Locate the cell with the specified text and output its [X, Y] center coordinate. 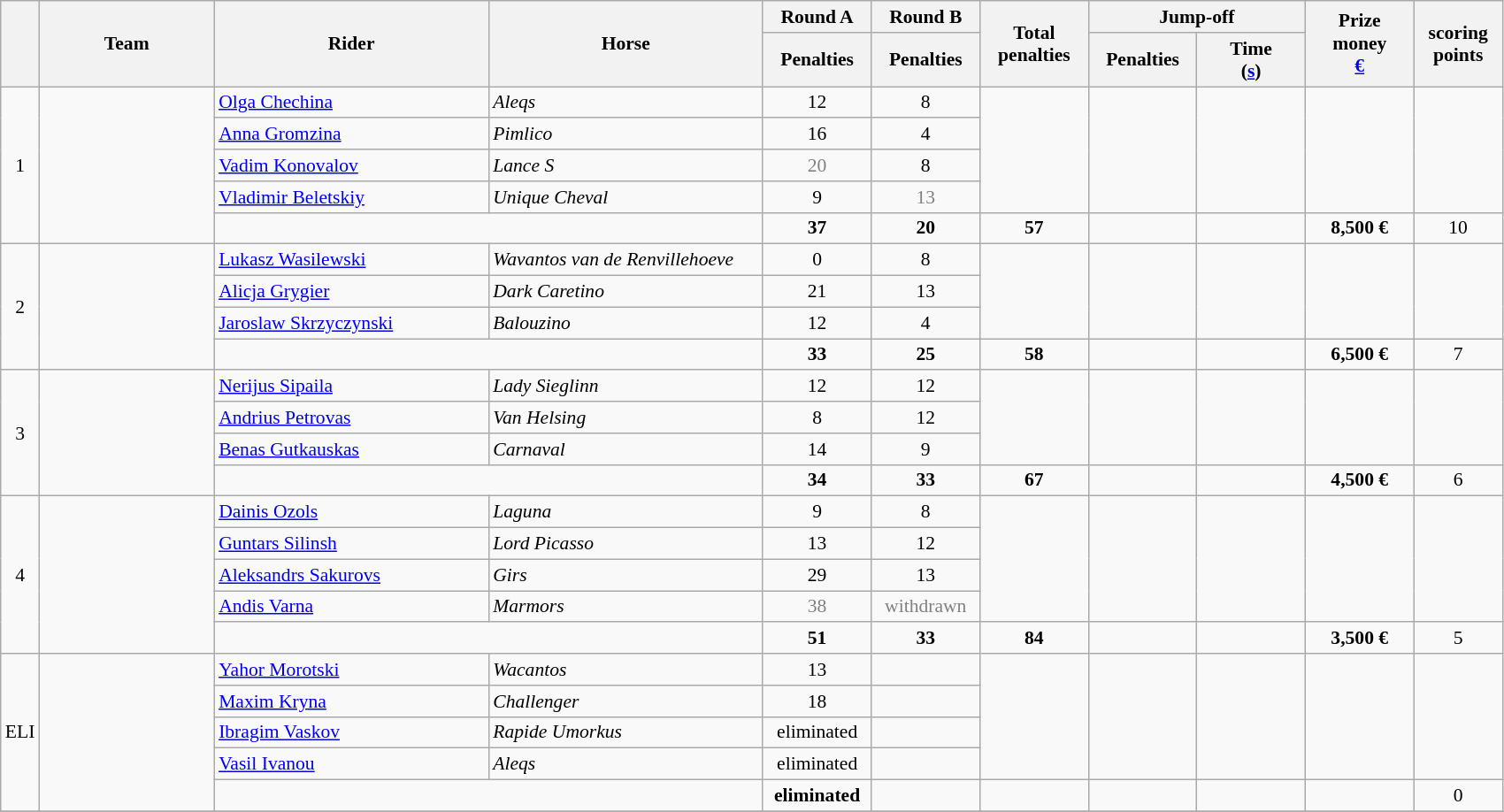
Vasil Ivanou [351, 764]
10 [1458, 228]
Pimlico [625, 134]
Jaroslaw Skrzyczynski [351, 323]
34 [817, 480]
Rider [351, 44]
14 [817, 449]
Maxim Kryna [351, 701]
2 [20, 307]
38 [817, 607]
Girs [625, 575]
Van Helsing [625, 417]
Round A [817, 17]
16 [817, 134]
Alicja Grygier [351, 292]
Nerijus Sipaila [351, 387]
84 [1035, 639]
6,500 € [1359, 355]
Challenger [625, 701]
57 [1035, 228]
18 [817, 701]
Andis Varna [351, 607]
Unique Cheval [625, 197]
Team [127, 44]
Prizemoney€ [1359, 44]
Lady Sieglinn [625, 387]
Carnaval [625, 449]
5 [1458, 639]
29 [817, 575]
Lukasz Wasilewski [351, 260]
Wavantos van de Renvillehoeve [625, 260]
Rapide Umorkus [625, 732]
8,500 € [1359, 228]
Aleksandrs Sakurovs [351, 575]
Dainis Ozols [351, 512]
Olga Chechina [351, 103]
Anna Gromzina [351, 134]
6 [1458, 480]
1 [20, 165]
25 [925, 355]
Andrius Petrovas [351, 417]
Dark Caretino [625, 292]
Lord Picasso [625, 544]
67 [1035, 480]
3 [20, 433]
ELI [20, 732]
Laguna [625, 512]
7 [1458, 355]
Time(s) [1251, 60]
Marmors [625, 607]
Vladimir Beletskiy [351, 197]
Yahor Morotski [351, 670]
Total penalties [1035, 44]
58 [1035, 355]
Wacantos [625, 670]
Horse [625, 44]
4,500 € [1359, 480]
Ibragim Vaskov [351, 732]
withdrawn [925, 607]
Guntars Silinsh [351, 544]
Round B [925, 17]
scoringpoints [1458, 44]
51 [817, 639]
37 [817, 228]
Vadim Konovalov [351, 165]
Benas Gutkauskas [351, 449]
Balouzino [625, 323]
21 [817, 292]
Jump-off [1196, 17]
Lance S [625, 165]
3,500 € [1359, 639]
